Identify which cell holds the provided text, then report its (x, y) central coordinate. 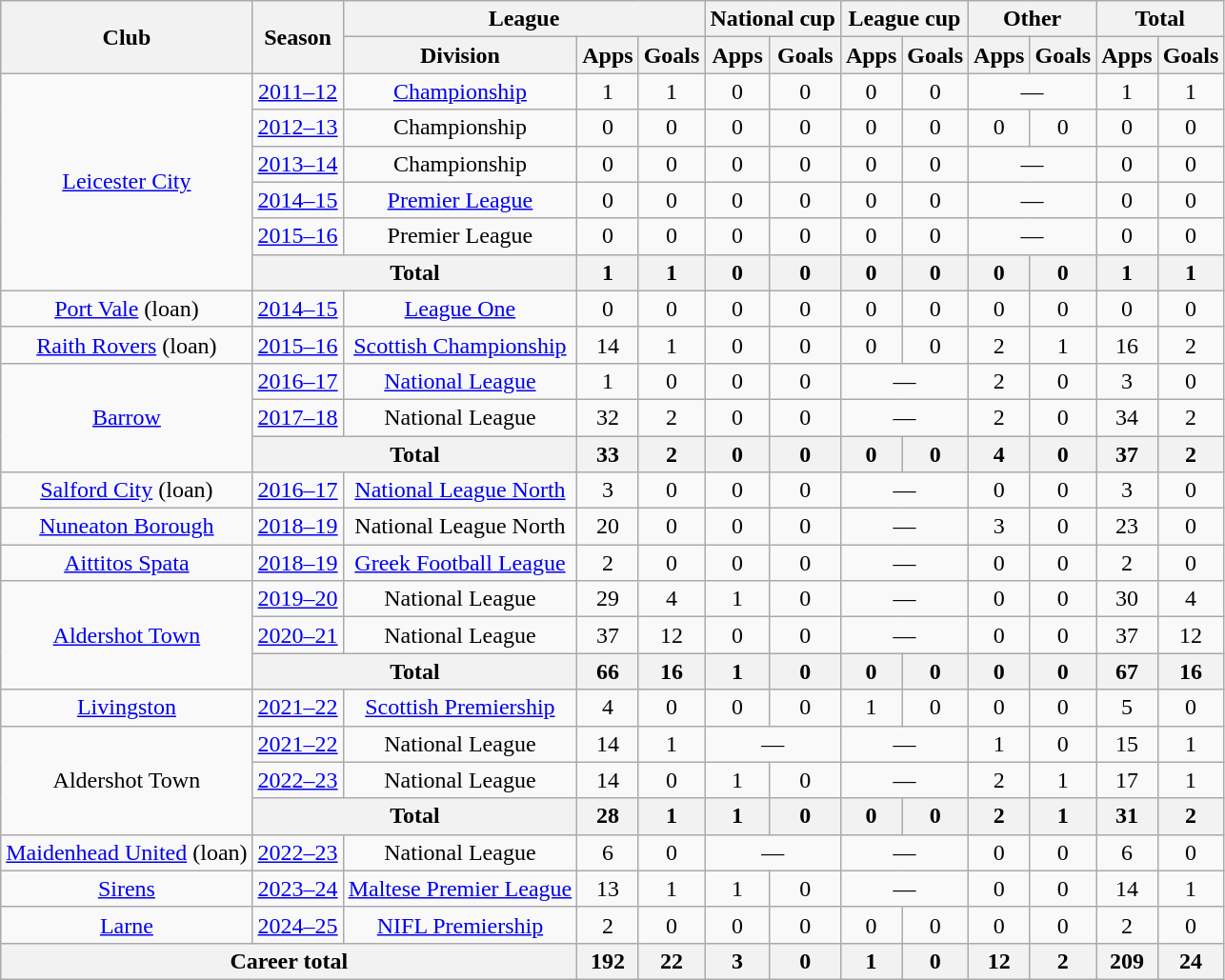
Port Vale (loan) (127, 309)
15 (1127, 744)
Leicester City (127, 182)
2013–14 (297, 164)
Nuneaton Borough (127, 527)
209 (1127, 961)
2024–25 (297, 925)
23 (1127, 527)
34 (1127, 417)
20 (608, 527)
Livingston (127, 708)
28 (608, 816)
Season (297, 37)
30 (1127, 599)
32 (608, 417)
League (524, 19)
66 (608, 671)
National cup (773, 19)
2023–24 (297, 889)
League cup (904, 19)
5 (1127, 708)
Maltese Premier League (460, 889)
Club (127, 37)
Scottish Premiership (460, 708)
67 (1127, 671)
Sirens (127, 889)
NIFL Premiership (460, 925)
17 (1127, 780)
Maidenhead United (loan) (127, 852)
Barrow (127, 417)
League One (460, 309)
2017–18 (297, 417)
Career total (290, 961)
Aittitos Spata (127, 563)
33 (608, 454)
Salford City (loan) (127, 490)
31 (1127, 816)
2012–13 (297, 128)
29 (608, 599)
Division (460, 55)
2011–12 (297, 91)
2019–20 (297, 599)
Scottish Championship (460, 345)
24 (1191, 961)
Raith Rovers (loan) (127, 345)
192 (608, 961)
22 (672, 961)
Other (1033, 19)
2020–21 (297, 635)
13 (608, 889)
Greek Football League (460, 563)
Larne (127, 925)
